From the cell containing the given text, extract its center point as [x, y] coordinate. 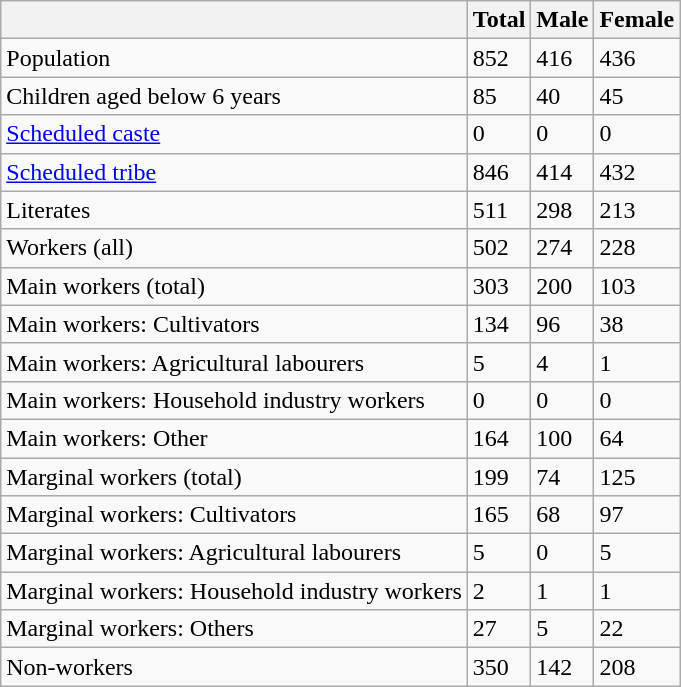
414 [562, 172]
103 [637, 286]
852 [499, 58]
Scheduled tribe [234, 172]
432 [637, 172]
Main workers: Household industry workers [234, 400]
Total [499, 20]
Children aged below 6 years [234, 96]
511 [499, 210]
Female [637, 20]
Marginal workers: Others [234, 629]
Marginal workers: Household industry workers [234, 591]
96 [562, 324]
303 [499, 286]
Marginal workers: Cultivators [234, 515]
4 [562, 362]
228 [637, 248]
213 [637, 210]
85 [499, 96]
68 [562, 515]
298 [562, 210]
Main workers: Other [234, 438]
Main workers (total) [234, 286]
2 [499, 591]
74 [562, 477]
Male [562, 20]
416 [562, 58]
Main workers: Cultivators [234, 324]
199 [499, 477]
45 [637, 96]
Main workers: Agricultural labourers [234, 362]
436 [637, 58]
Population [234, 58]
350 [499, 667]
22 [637, 629]
142 [562, 667]
Scheduled caste [234, 134]
502 [499, 248]
Marginal workers: Agricultural labourers [234, 553]
38 [637, 324]
Non-workers [234, 667]
100 [562, 438]
165 [499, 515]
274 [562, 248]
164 [499, 438]
40 [562, 96]
846 [499, 172]
97 [637, 515]
Marginal workers (total) [234, 477]
200 [562, 286]
Workers (all) [234, 248]
134 [499, 324]
Literates [234, 210]
27 [499, 629]
64 [637, 438]
125 [637, 477]
208 [637, 667]
